Return the (X, Y) coordinate for the center point of the cell that contains the specified text.  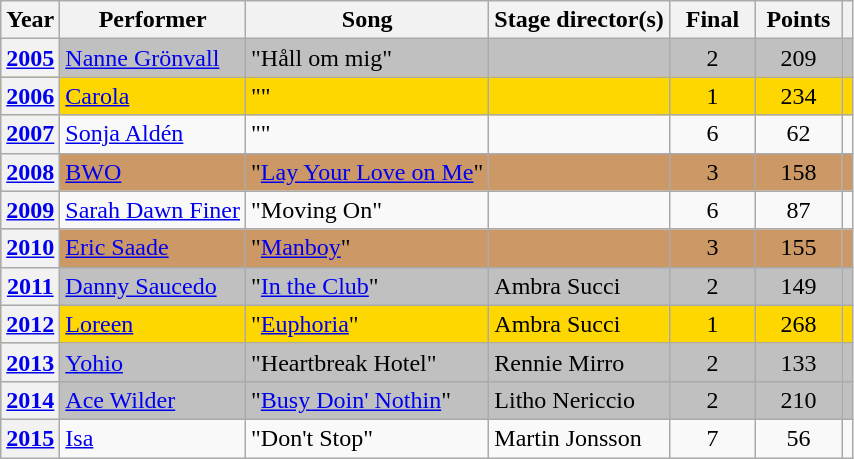
2014 (30, 400)
2007 (30, 134)
210 (798, 400)
"Manboy" (368, 248)
234 (798, 96)
Sarah Dawn Finer (153, 210)
2008 (30, 172)
"Busy Doin' Nothin" (368, 400)
268 (798, 324)
2010 (30, 248)
62 (798, 134)
Loreen (153, 324)
Nanne Grönvall (153, 58)
2013 (30, 362)
155 (798, 248)
Danny Saucedo (153, 286)
2012 (30, 324)
2005 (30, 58)
209 (798, 58)
2006 (30, 96)
Carola (153, 96)
Sonja Aldén (153, 134)
2015 (30, 438)
"In the Club" (368, 286)
"Moving On" (368, 210)
87 (798, 210)
149 (798, 286)
Ace Wilder (153, 400)
Isa (153, 438)
"Don't Stop" (368, 438)
7 (712, 438)
2011 (30, 286)
Eric Saade (153, 248)
"Heartbreak Hotel" (368, 362)
Rennie Mirro (580, 362)
2009 (30, 210)
Stage director(s) (580, 20)
56 (798, 438)
Litho Nericcio (580, 400)
Final (712, 20)
"Håll om mig" (368, 58)
Year (30, 20)
Song (368, 20)
Martin Jonsson (580, 438)
Performer (153, 20)
Points (798, 20)
158 (798, 172)
"Lay Your Love on Me" (368, 172)
133 (798, 362)
BWO (153, 172)
"Euphoria" (368, 324)
Yohio (153, 362)
